Return the [x, y] coordinate for the center point of the cell that contains the specified text.  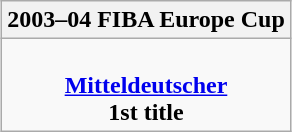
2003–04 FIBA Europe Cup [146, 20]
Mitteldeutscher 1st title [146, 85]
